Provide the [X, Y] coordinate of the cell's center where the given text is located.  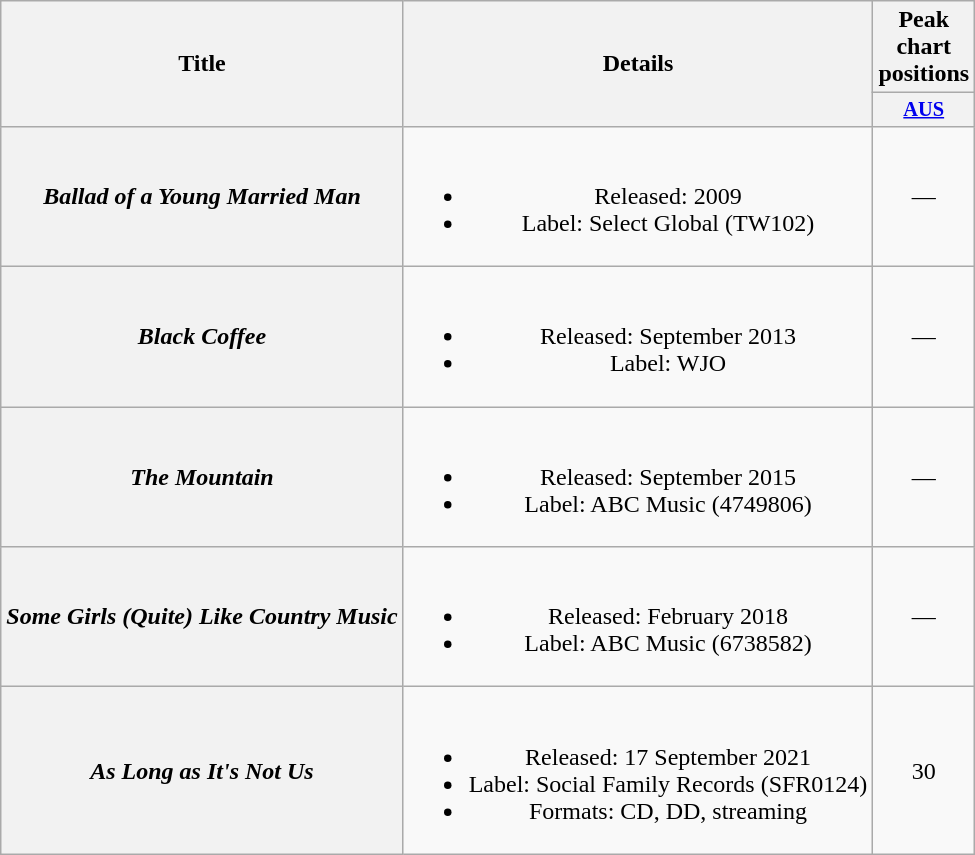
As Long as It's Not Us [202, 770]
AUS [924, 110]
Title [202, 64]
Ballad of a Young Married Man [202, 196]
Released: 17 September 2021Label: Social Family Records (SFR0124)Formats: CD, DD, streaming [638, 770]
Details [638, 64]
Black Coffee [202, 337]
The Mountain [202, 477]
Peak chart positions [924, 47]
Released: 2009Label: Select Global (TW102) [638, 196]
30 [924, 770]
Released: February 2018Label: ABC Music (6738582) [638, 617]
Some Girls (Quite) Like Country Music [202, 617]
Released: September 2013Label: WJO [638, 337]
Released: September 2015Label: ABC Music (4749806) [638, 477]
